Output the (x, y) coordinate of the center of the cell containing the given text.  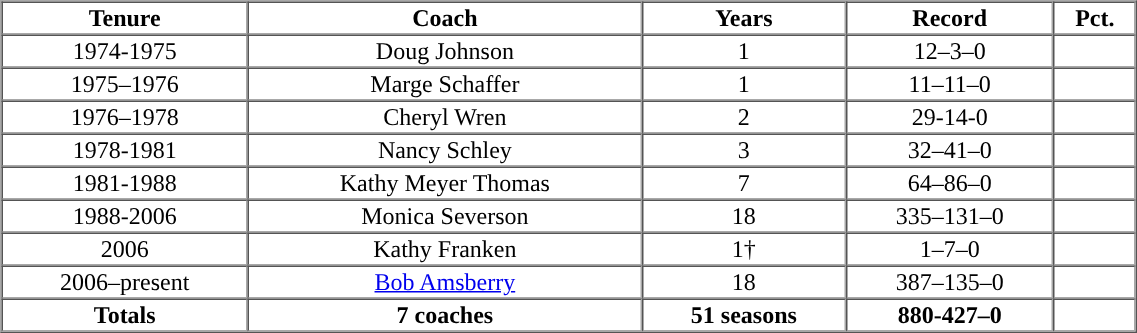
11–11–0 (950, 84)
1–7–0 (950, 248)
Marge Schaffer (445, 84)
2006–present (125, 282)
Kathy Franken (445, 248)
Tenure (125, 18)
Record (950, 18)
3 (744, 150)
Kathy Meyer Thomas (445, 182)
1988-2006 (125, 216)
Nancy Schley (445, 150)
1976–1978 (125, 116)
1† (744, 248)
Doug Johnson (445, 50)
1978-1981 (125, 150)
7 coaches (445, 314)
1981-1988 (125, 182)
Coach (445, 18)
51 seasons (744, 314)
12–3–0 (950, 50)
Totals (125, 314)
29-14-0 (950, 116)
Bob Amsberry (445, 282)
2 (744, 116)
32–41–0 (950, 150)
1974-1975 (125, 50)
Pct. (1096, 18)
1975–1976 (125, 84)
7 (744, 182)
Cheryl Wren (445, 116)
335–131–0 (950, 216)
64–86–0 (950, 182)
2006 (125, 248)
880-427–0 (950, 314)
Monica Severson (445, 216)
387–135–0 (950, 282)
Years (744, 18)
